Return the (X, Y) coordinate for the center point of the cell that contains the specified text.  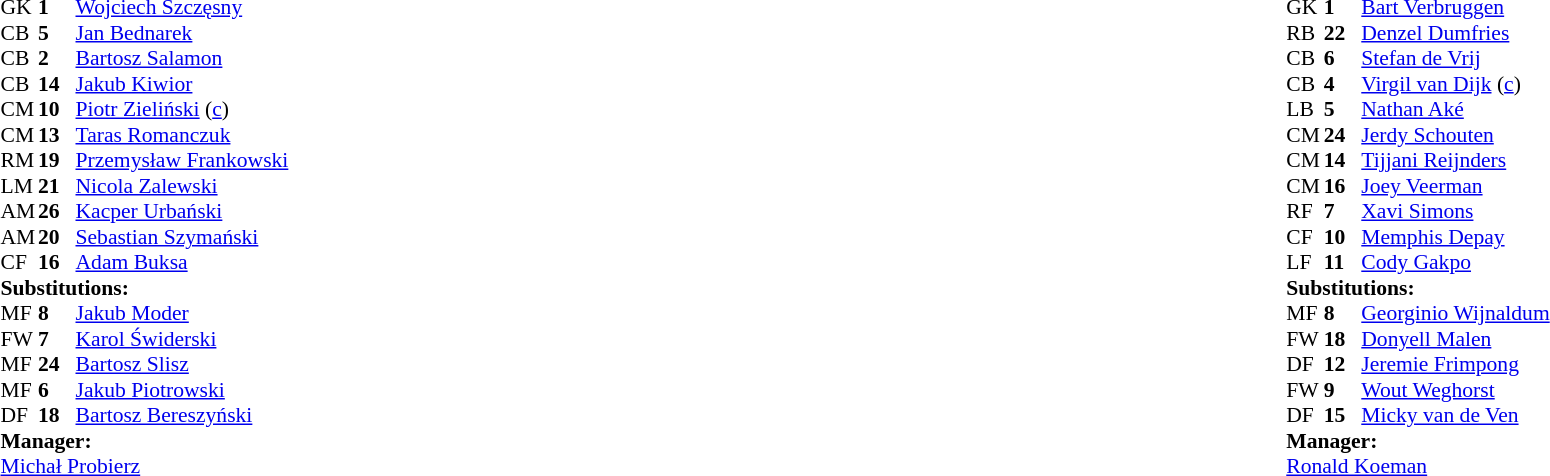
Nathan Aké (1455, 109)
Memphis Depay (1455, 237)
Jakub Piotrowski (182, 390)
Joey Veerman (1455, 186)
Tijjani Reijnders (1455, 161)
Stefan de Vrij (1455, 59)
21 (57, 186)
15 (1343, 415)
Denzel Dumfries (1455, 33)
Donyell Malen (1455, 339)
Jan Bednarek (182, 33)
20 (57, 237)
Sebastian Szymański (182, 237)
Wout Weghorst (1455, 390)
13 (57, 135)
22 (1343, 33)
Bartosz Bereszyński (182, 415)
LM (19, 186)
Jakub Kiwior (182, 84)
Virgil van Dijk (c) (1455, 84)
Cody Gakpo (1455, 263)
RM (19, 161)
Micky van de Ven (1455, 415)
Georginio Wijnaldum (1455, 313)
Piotr Zieliński (c) (182, 109)
Jakub Moder (182, 313)
RF (1305, 211)
11 (1343, 263)
Xavi Simons (1455, 211)
Bartosz Slisz (182, 365)
Bartosz Salamon (182, 59)
26 (57, 211)
19 (57, 161)
Nicola Zalewski (182, 186)
Kacper Urbański (182, 211)
LB (1305, 109)
Adam Buksa (182, 263)
4 (1343, 84)
9 (1343, 390)
2 (57, 59)
LF (1305, 263)
RB (1305, 33)
Jerdy Schouten (1455, 135)
Taras Romanczuk (182, 135)
Karol Świderski (182, 339)
Przemysław Frankowski (182, 161)
Jeremie Frimpong (1455, 365)
12 (1343, 365)
